Detect which cell encompasses the target text, then output its [X, Y] center coordinate. 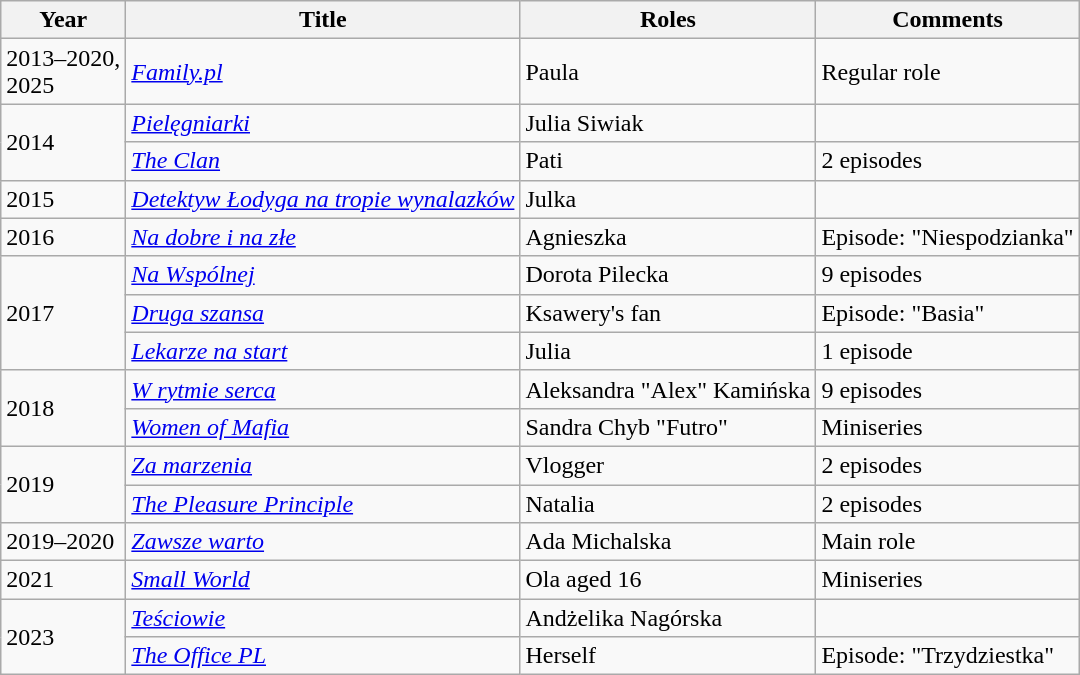
Natalia [668, 503]
Aleksandra "Alex" Kamińska [668, 389]
Women of Mafia [323, 427]
2014 [64, 142]
Ada Michalska [668, 542]
2016 [64, 237]
Year [64, 20]
The Clan [323, 161]
Herself [668, 656]
Za marzenia [323, 465]
Na dobre i na złe [323, 237]
Dorota Pilecka [668, 275]
2019–2020 [64, 542]
2013–2020,2025 [64, 72]
Teściowie [323, 618]
Agnieszka [668, 237]
Detektyw Łodyga na tropie wynalazków [323, 199]
Episode: "Niespodzianka" [948, 237]
Comments [948, 20]
W rytmie serca [323, 389]
Episode: "Basia" [948, 313]
Pati [668, 161]
2015 [64, 199]
Episode: "Trzydziestka" [948, 656]
Na Wspólnej [323, 275]
Small World [323, 580]
Zawsze warto [323, 542]
Sandra Chyb "Futro" [668, 427]
Title [323, 20]
Pielęgniarki [323, 123]
Paula [668, 72]
Regular role [948, 72]
Family.pl [323, 72]
2023 [64, 637]
Julka [668, 199]
Druga szansa [323, 313]
The Office PL [323, 656]
2019 [64, 484]
Andżelika Nagórska [668, 618]
Julia Siwiak [668, 123]
Vlogger [668, 465]
Julia [668, 351]
2018 [64, 408]
The Pleasure Principle [323, 503]
Ola aged 16 [668, 580]
Ksawery's fan [668, 313]
1 episode [948, 351]
Main role [948, 542]
2017 [64, 313]
Roles [668, 20]
2021 [64, 580]
Lekarze na start [323, 351]
